Detect which cell encompasses the target text, then output its (X, Y) center coordinate. 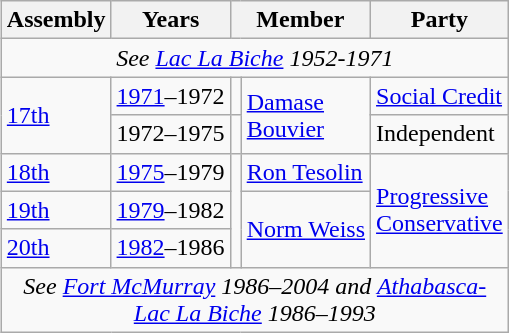
See Lac La Biche 1952-1971 (254, 58)
Social Credit (440, 96)
Party (440, 20)
17th (56, 115)
Years (170, 20)
DamaseBouvier (306, 115)
Independent (440, 134)
19th (56, 210)
1982–1986 (170, 248)
18th (56, 172)
1979–1982 (170, 210)
Norm Weiss (306, 229)
Progressive Conservative (440, 210)
1971–1972 (170, 96)
Assembly (56, 20)
1975–1979 (170, 172)
20th (56, 248)
1972–1975 (170, 134)
See Fort McMurray 1986–2004 and Athabasca-Lac La Biche 1986–1993 (254, 300)
Ron Tesolin (306, 172)
Member (300, 20)
